Identify which cell holds the provided text, then report its [x, y] central coordinate. 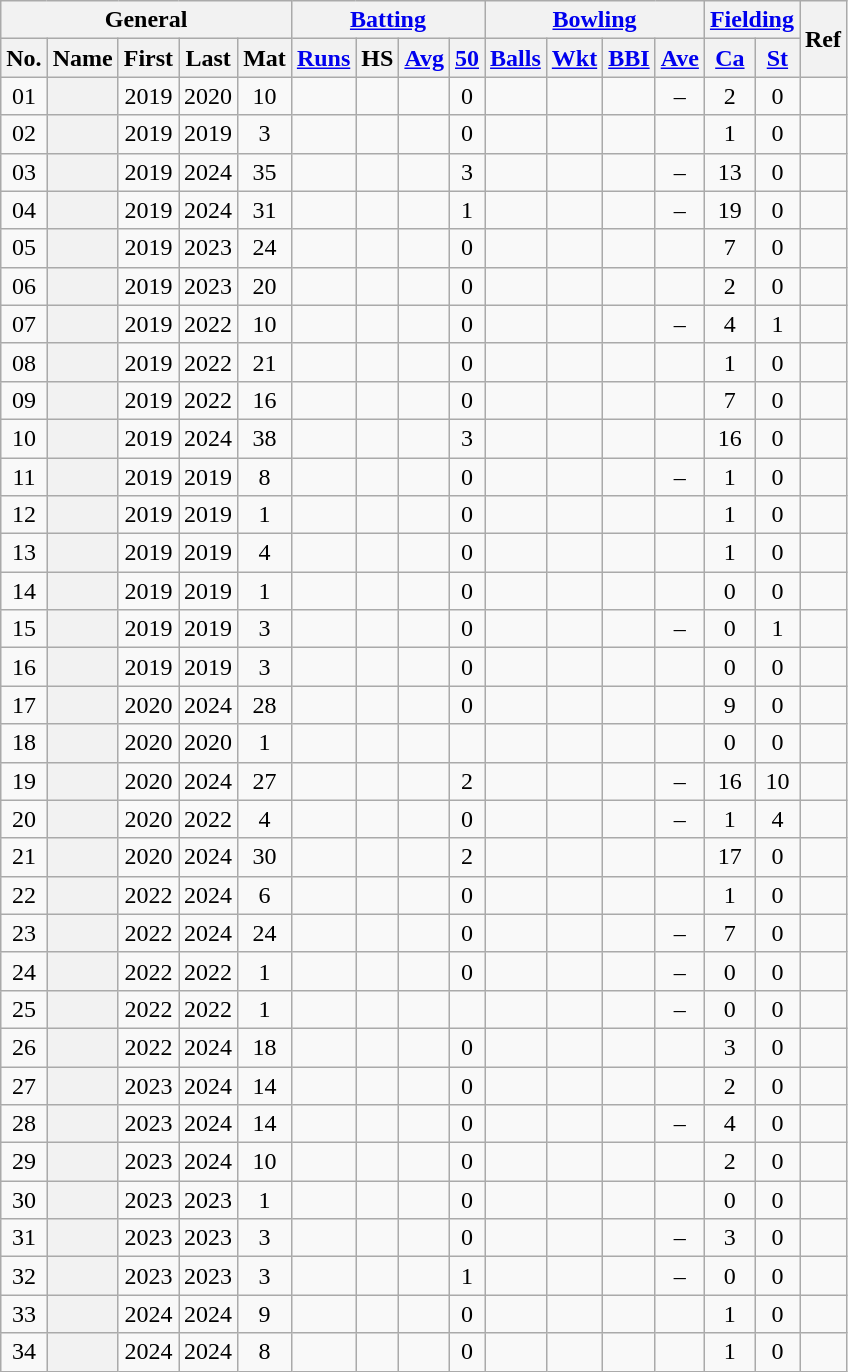
6 [265, 895]
Balls [516, 58]
35 [265, 172]
02 [24, 134]
06 [24, 286]
09 [24, 400]
07 [24, 324]
Wkt [574, 58]
Name [82, 58]
22 [24, 895]
38 [265, 438]
Bowling [595, 20]
11 [24, 477]
15 [24, 629]
34 [24, 1352]
HS [378, 58]
26 [24, 1047]
General [146, 20]
23 [24, 933]
Fielding [752, 20]
Ca [730, 58]
Ref [824, 39]
Runs [323, 58]
Mat [265, 58]
33 [24, 1314]
01 [24, 96]
29 [24, 1162]
St [777, 58]
Batting [388, 20]
First [148, 58]
08 [24, 362]
25 [24, 1009]
Ave [680, 58]
12 [24, 515]
32 [24, 1276]
BBI [629, 58]
04 [24, 210]
No. [24, 58]
Last [208, 58]
Avg [424, 58]
03 [24, 172]
50 [466, 58]
05 [24, 248]
